Locate the cell with the specified text and output its (X, Y) center coordinate. 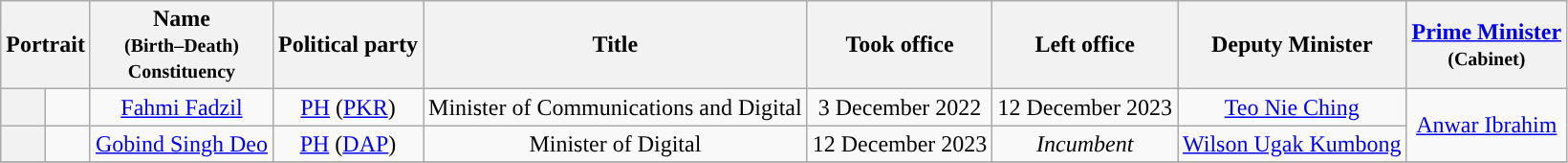
Incumbent (1085, 144)
Minister of Digital (616, 144)
Portrait (46, 45)
Wilson Ugak Kumbong (1293, 144)
Teo Nie Ching (1293, 107)
Name(Birth–Death)Constituency (182, 45)
Took office (900, 45)
Title (616, 45)
Deputy Minister (1293, 45)
Minister of Communications and Digital (616, 107)
Political party (348, 45)
Gobind Singh Deo (182, 144)
3 December 2022 (900, 107)
Fahmi Fadzil (182, 107)
Left office (1085, 45)
PH (DAP) (348, 144)
Anwar Ibrahim (1487, 126)
Prime Minister(Cabinet) (1487, 45)
PH (PKR) (348, 107)
